Capture the cell that displays the provided text and extract its [x, y] central coordinate. 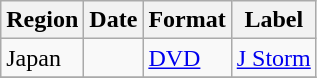
Region [42, 20]
DVD [187, 58]
Date [114, 20]
Japan [42, 58]
Format [187, 20]
J Storm [274, 58]
Label [274, 20]
